Detect which cell encompasses the target text, then output its [X, Y] center coordinate. 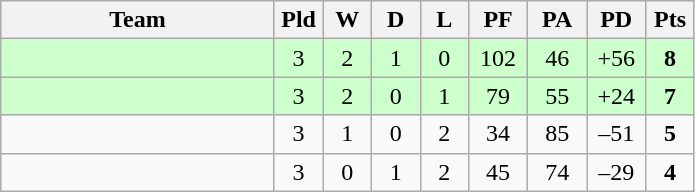
PF [498, 20]
45 [498, 172]
102 [498, 58]
74 [558, 172]
–51 [616, 134]
PA [558, 20]
W [348, 20]
+24 [616, 96]
34 [498, 134]
PD [616, 20]
Pts [670, 20]
55 [558, 96]
79 [498, 96]
46 [558, 58]
7 [670, 96]
5 [670, 134]
85 [558, 134]
D [396, 20]
8 [670, 58]
+56 [616, 58]
L [444, 20]
4 [670, 172]
Team [138, 20]
Pld [298, 20]
–29 [616, 172]
